Pinpoint the cell where the given text exists, returning its (x, y) midpoint coordinate. 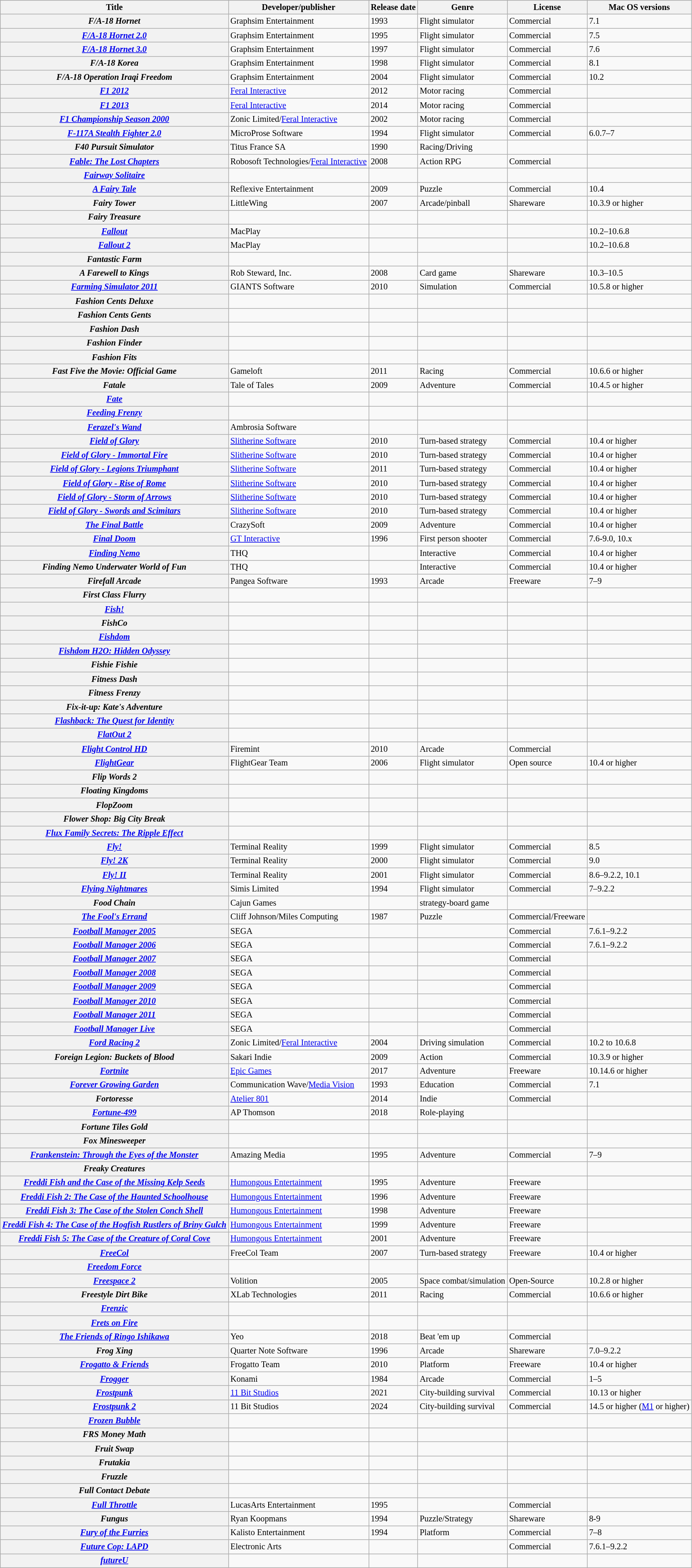
A Farewell to Kings (114, 273)
6.0.7–7 (640, 133)
Ryan Koopmans (299, 1519)
F1 2013 (114, 105)
strategy-board game (462, 903)
Driving simulation (462, 1043)
10.4 (640, 189)
F/A-18 Hornet (114, 21)
Pangea Software (299, 581)
Fatale (114, 385)
Future Cop: LAPD (114, 1547)
Fruit Swap (114, 1449)
F1 2012 (114, 91)
Frogatto & Friends (114, 1365)
Electronic Arts (299, 1547)
Fallout 2 (114, 245)
Flower Shop: Big City Break (114, 819)
7–9.2.2 (640, 889)
Frenzic (114, 1309)
Frets on Fire (114, 1323)
Developer/publisher (299, 7)
Ferazel's Wand (114, 427)
2006 (393, 763)
Finding Nemo (114, 553)
Titus France SA (299, 147)
Robosoft Technologies/Feral Interactive (299, 161)
XLab Technologies (299, 1295)
FishCo (114, 623)
2012 (393, 91)
Card game (462, 273)
F/A-18 Operation Iraqi Freedom (114, 77)
Fungus (114, 1519)
Mac OS versions (640, 7)
Freddi Fish and the Case of the Missing Kelp Seeds (114, 1183)
Release date (393, 7)
F/A-18 Hornet 2.0 (114, 35)
Field of Glory - Legions Triumphant (114, 469)
Atelier 801 (299, 1099)
7.0–9.2.2 (640, 1351)
Freddi Fish 5: The Case of the Creature of Coral Cove (114, 1239)
Fruzzle (114, 1477)
Simis Limited (299, 889)
7.6-9.0, 10.x (640, 539)
The Fool's Errand (114, 917)
2002 (393, 119)
Floating Kingdoms (114, 791)
1997 (393, 49)
Field of Glory - Rise of Rome (114, 483)
Final Doom (114, 539)
Football Manager 2005 (114, 931)
Forever Growing Garden (114, 1085)
Tale of Tales (299, 385)
7–8 (640, 1533)
Communication Wave/Media Vision (299, 1085)
Full Contact Debate (114, 1491)
10.2 to 10.6.8 (640, 1043)
Football Manager 2008 (114, 973)
Title (114, 7)
Role-playing (462, 1113)
Fix-it-up: Kate's Adventure (114, 707)
10.13 or higher (640, 1393)
Frog Xing (114, 1351)
FreeCol (114, 1253)
First Class Flurry (114, 595)
Fast Five the Movie: Official Game (114, 371)
Yeo (299, 1337)
Fairy Treasure (114, 217)
8-9 (640, 1519)
FlopZoom (114, 805)
Fortune-499 (114, 1113)
FlatOut 2 (114, 735)
AP Thomson (299, 1113)
Fly! (114, 847)
Football Manager 2009 (114, 987)
7.5 (640, 35)
Racing/Driving (462, 147)
F/A-18 Korea (114, 63)
GT Interactive (299, 539)
Field of Glory (114, 441)
A Fairy Tale (114, 189)
Freestyle Dirt Bike (114, 1295)
10.2 (640, 77)
Gameloft (299, 371)
14.5 or higher (M1 or higher) (640, 1407)
Freddi Fish 3: The Case of the Stolen Conch Shell (114, 1211)
MicroProse Software (299, 133)
Frostpunk 2 (114, 1407)
Arcade/pinball (462, 203)
Football Manager 2011 (114, 1015)
Sakari Indie (299, 1057)
Flux Family Secrets: The Ripple Effect (114, 833)
Foreign Legion: Buckets of Blood (114, 1057)
Fish! (114, 609)
Frostpunk (114, 1393)
10.5.8 or higher (640, 287)
Ambrosia Software (299, 427)
GIANTS Software (299, 287)
Full Throttle (114, 1505)
Flying Nightmares (114, 889)
Fishie Fishie (114, 665)
Flashback: The Quest for Identity (114, 721)
Fate (114, 399)
Finding Nemo Underwater World of Fun (114, 567)
Football Manager 2006 (114, 945)
Fishdom (114, 637)
Frogatto Team (299, 1365)
Fly! 2K (114, 861)
FRS Money Math (114, 1435)
F40 Pursuit Simulator (114, 147)
Cliff Johnson/Miles Computing (299, 917)
Fairy Tower (114, 203)
10.4.5 or higher (640, 385)
First person shooter (462, 539)
Genre (462, 7)
10.14.6 or higher (640, 1071)
1987 (393, 917)
Fashion Cents Deluxe (114, 301)
Action (462, 1057)
Frankenstein: Through the Eyes of the Monster (114, 1155)
Fitness Dash (114, 679)
Fallout (114, 231)
FlightGear Team (299, 763)
Cajun Games (299, 903)
Fashion Cents Gents (114, 315)
1984 (393, 1379)
Fashion Fits (114, 357)
Frozen Bubble (114, 1421)
Feeding Frenzy (114, 413)
Rob Steward, Inc. (299, 273)
Field of Glory - Immortal Fire (114, 455)
1–5 (640, 1379)
8.1 (640, 63)
Open source (547, 763)
Freedom Force (114, 1267)
2024 (393, 1407)
Flip Words 2 (114, 777)
Firemint (299, 749)
F-117A Stealth Fighter 2.0 (114, 133)
Fashion Finder (114, 343)
Fortoresse (114, 1099)
8.5 (640, 847)
Fly! II (114, 875)
Fashion Dash (114, 329)
Konami (299, 1379)
CrazySoft (299, 525)
Commercial/Freeware (547, 917)
1990 (393, 147)
2021 (393, 1393)
Food Chain (114, 903)
The Final Battle (114, 525)
Fairway Solitaire (114, 175)
Freddi Fish 4: The Case of the Hogfish Rustlers of Briny Gulch (114, 1225)
Simulation (462, 287)
Education (462, 1085)
Freespace 2 (114, 1281)
10.3–10.5 (640, 273)
Football Manager Live (114, 1029)
2005 (393, 1281)
License (547, 7)
Quarter Note Software (299, 1351)
Kalisto Entertainment (299, 1533)
Amazing Media (299, 1155)
Volition (299, 1281)
Fitness Frenzy (114, 693)
Fable: The Lost Chapters (114, 161)
2017 (393, 1071)
Freaky Creatures (114, 1169)
Field of Glory - Storm of Arrows (114, 497)
Fox Minesweeper (114, 1141)
Firefall Arcade (114, 581)
Indie (462, 1099)
8.6–9.2.2, 10.1 (640, 875)
9.0 (640, 861)
Epic Games (299, 1071)
FlightGear (114, 763)
Flight Control HD (114, 749)
Space combat/simulation (462, 1281)
Frutakia (114, 1463)
Football Manager 2010 (114, 1001)
Fantastic Farm (114, 259)
Fortune Tiles Gold (114, 1127)
Farming Simulator 2011 (114, 287)
Beat 'em up (462, 1337)
Puzzle/Strategy (462, 1519)
Frogger (114, 1379)
Reflexive Entertainment (299, 189)
F1 Championship Season 2000 (114, 119)
futureU (114, 1561)
Fortnite (114, 1071)
Fishdom H2O: Hidden Odyssey (114, 651)
Open-Source (547, 1281)
LucasArts Entertainment (299, 1505)
Action RPG (462, 161)
Field of Glory - Swords and Scimitars (114, 511)
10.2.8 or higher (640, 1281)
The Friends of Ringo Ishikawa (114, 1337)
Freddi Fish 2: The Case of the Haunted Schoolhouse (114, 1197)
Ford Racing 2 (114, 1043)
FreeCol Team (299, 1253)
7.6 (640, 49)
Fury of the Furries (114, 1533)
2000 (393, 861)
Football Manager 2007 (114, 959)
LittleWing (299, 203)
F/A-18 Hornet 3.0 (114, 49)
